Extract the (X, Y) coordinate from the center of the cell holding the provided text.  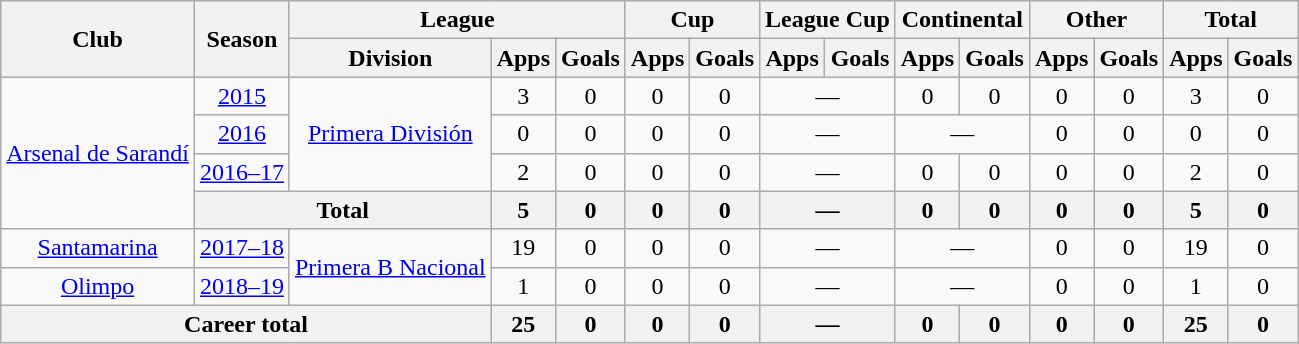
Other (1096, 20)
Olimpo (98, 286)
2016–17 (242, 172)
League (457, 20)
Season (242, 39)
Santamarina (98, 248)
2017–18 (242, 248)
2015 (242, 96)
Arsenal de Sarandí (98, 153)
Primera B Nacional (390, 267)
League Cup (828, 20)
Continental (962, 20)
Primera División (390, 134)
Cup (692, 20)
2016 (242, 134)
Division (390, 58)
Career total (246, 324)
Club (98, 39)
2018–19 (242, 286)
